Pinpoint the cell where the given text exists, returning its [x, y] midpoint coordinate. 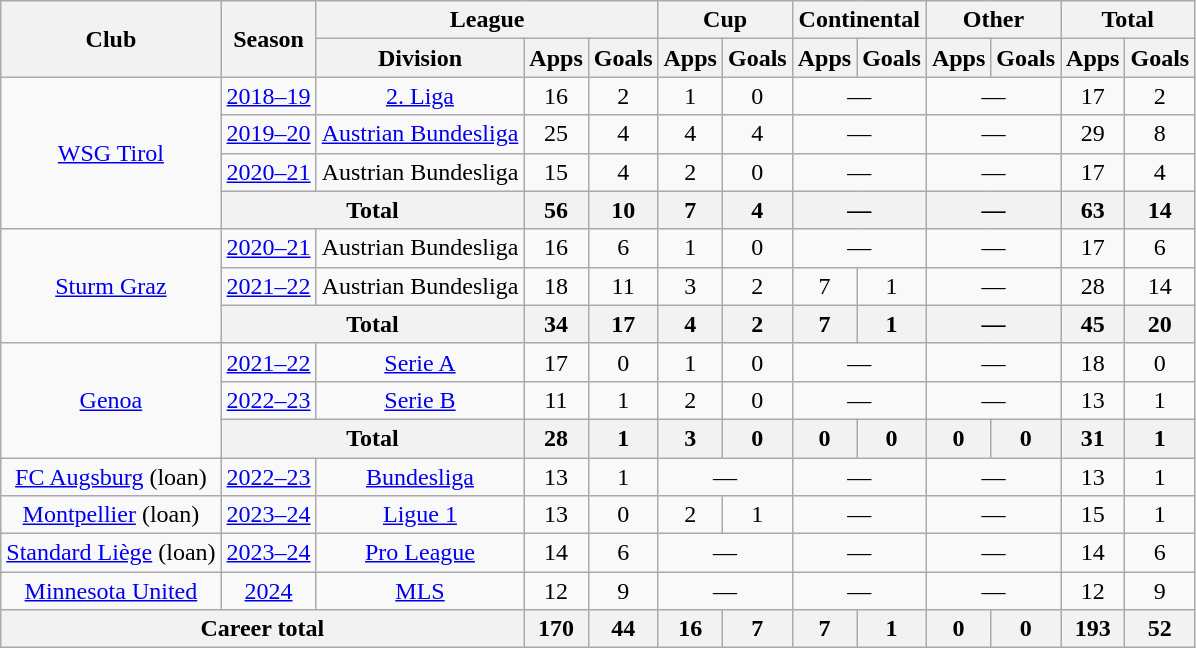
10 [623, 210]
2. Liga [420, 96]
Continental [859, 20]
Standard Liège (loan) [111, 553]
Bundesliga [420, 477]
20 [1160, 324]
2024 [268, 591]
Genoa [111, 400]
Serie B [420, 400]
31 [1093, 438]
25 [556, 134]
FC Augsburg (loan) [111, 477]
44 [623, 629]
2018–19 [268, 96]
WSG Tirol [111, 153]
52 [1160, 629]
Division [420, 58]
Other [993, 20]
League [487, 20]
45 [1093, 324]
34 [556, 324]
Ligue 1 [420, 515]
170 [556, 629]
Sturm Graz [111, 286]
29 [1093, 134]
56 [556, 210]
8 [1160, 134]
Minnesota United [111, 591]
Career total [262, 629]
MLS [420, 591]
Cup [725, 20]
Season [268, 39]
Pro League [420, 553]
Montpellier (loan) [111, 515]
Club [111, 39]
Serie A [420, 362]
193 [1093, 629]
63 [1093, 210]
2019–20 [268, 134]
